Output the [x, y] coordinate of the center of the cell containing the given text.  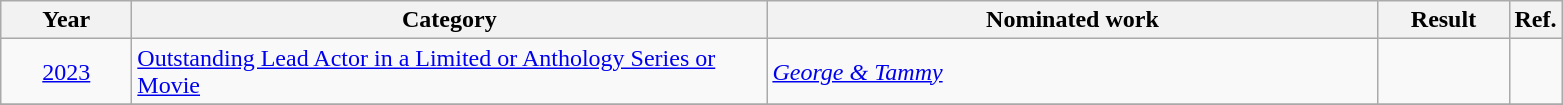
Ref. [1536, 20]
Year [66, 20]
Nominated work [1072, 20]
Outstanding Lead Actor in a Limited or Anthology Series or Movie [450, 72]
Result [1444, 20]
2023 [66, 72]
Category [450, 20]
George & Tammy [1072, 72]
